Output the (X, Y) coordinate of the center of the cell containing the given text.  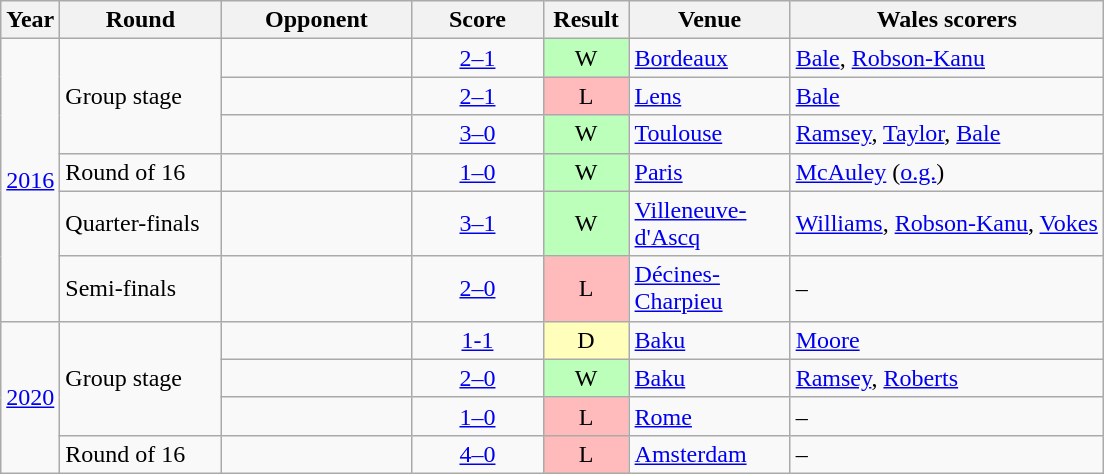
D (586, 340)
Bordeaux (710, 58)
Moore (946, 340)
Toulouse (710, 134)
Bale, Robson-Kanu (946, 58)
2020 (30, 397)
Score (478, 20)
3–0 (478, 134)
Round (140, 20)
2016 (30, 180)
Year (30, 20)
Paris (710, 172)
Williams, Robson-Kanu, Vokes (946, 224)
Result (586, 20)
4–0 (478, 454)
Ramsey, Taylor, Bale (946, 134)
Rome (710, 416)
Venue (710, 20)
Opponent (316, 20)
Quarter-finals (140, 224)
McAuley (o.g.) (946, 172)
Ramsey, Roberts (946, 378)
1-1 (478, 340)
Bale (946, 96)
Lens (710, 96)
3–1 (478, 224)
Villeneuve-d'Ascq (710, 224)
Amsterdam (710, 454)
Semi-finals (140, 288)
Décines-Charpieu (710, 288)
Wales scorers (946, 20)
